Detect which cell encompasses the target text, then output its [X, Y] center coordinate. 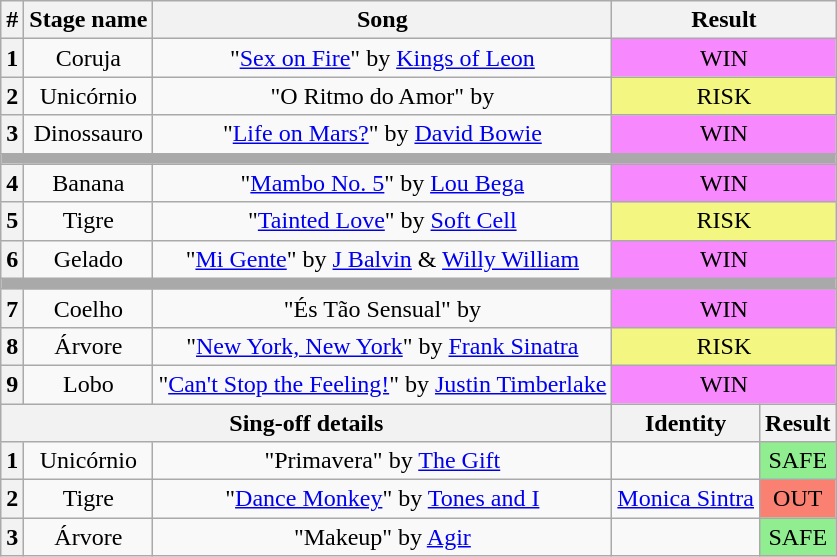
"O Ritmo do Amor" by [382, 96]
Gelado [88, 259]
"Tainted Love" by Soft Cell [382, 221]
OUT [798, 499]
7 [12, 308]
"Sex on Fire" by Kings of Leon [382, 58]
Lobo [88, 384]
8 [12, 346]
"Primavera" by The Gift [382, 461]
Song [382, 20]
"Mi Gente" by J Balvin & Willy William [382, 259]
5 [12, 221]
Monica Sintra [686, 499]
"New York, New York" by Frank Sinatra [382, 346]
Sing-off details [306, 423]
# [12, 20]
Identity [686, 423]
Stage name [88, 20]
"Dance Monkey" by Tones and I [382, 499]
Coelho [88, 308]
9 [12, 384]
"Makeup" by Agir [382, 537]
4 [12, 183]
"Can't Stop the Feeling!" by Justin Timberlake [382, 384]
"Mambo No. 5" by Lou Bega [382, 183]
"És Tão Sensual" by [382, 308]
Coruja [88, 58]
6 [12, 259]
Banana [88, 183]
"Life on Mars?" by David Bowie [382, 134]
Dinossauro [88, 134]
